Extract the [X, Y] coordinate from the center of the cell holding the provided text.  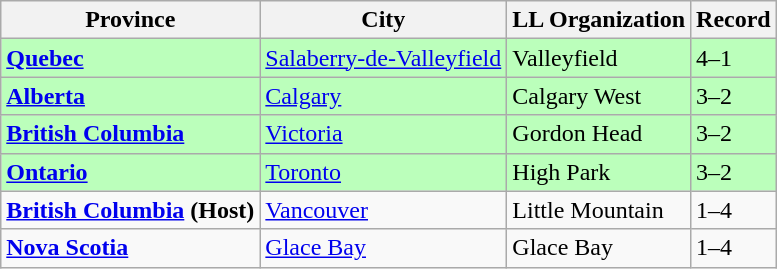
LL Organization [599, 20]
Nova Scotia [130, 248]
Little Mountain [599, 210]
High Park [599, 172]
Alberta [130, 96]
Gordon Head [599, 134]
British Columbia (Host) [130, 210]
Province [130, 20]
City [384, 20]
Valleyfield [599, 58]
Vancouver [384, 210]
Record [734, 20]
Calgary [384, 96]
Victoria [384, 134]
Calgary West [599, 96]
Salaberry-de-Valleyfield [384, 58]
Toronto [384, 172]
Quebec [130, 58]
Ontario [130, 172]
British Columbia [130, 134]
4–1 [734, 58]
